Provide the (X, Y) coordinate of the cell's center where the given text is located.  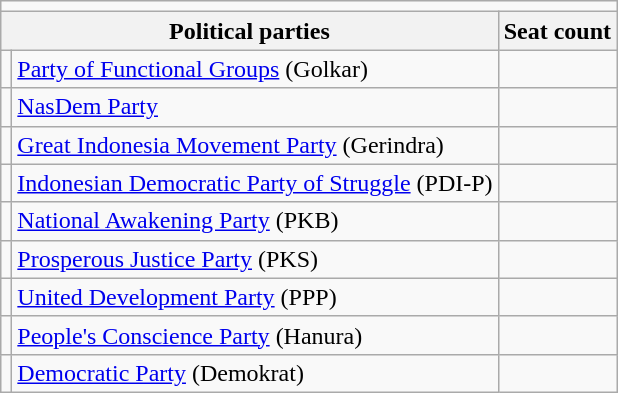
Party of Functional Groups (Golkar) (255, 69)
Seat count (557, 31)
Indonesian Democratic Party of Struggle (PDI-P) (255, 183)
Prosperous Justice Party (PKS) (255, 259)
National Awakening Party (PKB) (255, 221)
Political parties (250, 31)
Democratic Party (Demokrat) (255, 373)
United Development Party (PPP) (255, 297)
NasDem Party (255, 107)
People's Conscience Party (Hanura) (255, 335)
Great Indonesia Movement Party (Gerindra) (255, 145)
